Return [X, Y] of the center of cell containing provided text 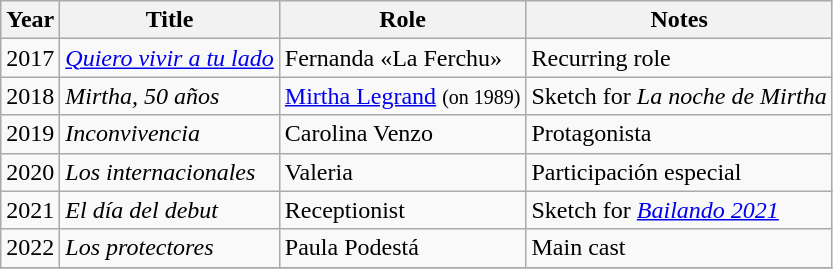
Quiero vivir a tu lado [170, 58]
Sketch for La noche de Mirtha [679, 96]
Valeria [402, 172]
Inconvivencia [170, 134]
Carolina Venzo [402, 134]
2022 [30, 248]
Role [402, 20]
2019 [30, 134]
Receptionist [402, 210]
Title [170, 20]
El día del debut [170, 210]
Main cast [679, 248]
Recurring role [679, 58]
Sketch for Bailando 2021 [679, 210]
Year [30, 20]
Los protectores [170, 248]
2021 [30, 210]
Mirtha Legrand (on 1989) [402, 96]
Los internacionales [170, 172]
Paula Podestá [402, 248]
Notes [679, 20]
2020 [30, 172]
2018 [30, 96]
2017 [30, 58]
Participación especial [679, 172]
Mirtha, 50 años [170, 96]
Protagonista [679, 134]
Fernanda «La Ferchu» [402, 58]
